Capture the cell that displays the provided text and extract its [X, Y] central coordinate. 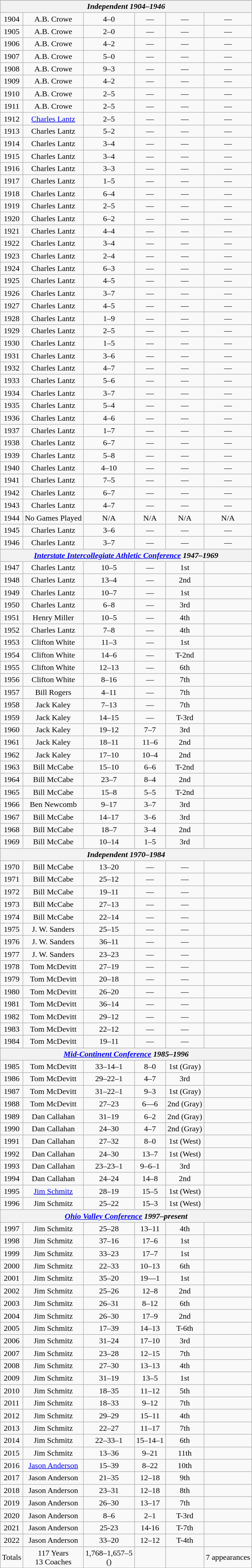
1963 [12, 767]
11–3 [109, 642]
Independent 1970–1984 [126, 854]
5–4 [109, 406]
2005 [12, 1328]
18–7 [109, 830]
1962 [12, 755]
31–22–1 [109, 1091]
2009 [12, 1378]
25–15 [109, 929]
23–28 [109, 1353]
13–11 [150, 1229]
T-6th [185, 1328]
8th [185, 1490]
17–39 [109, 1328]
1943 [12, 505]
8–4 [150, 780]
1981 [12, 1004]
1948 [12, 580]
1951 [12, 618]
1964 [12, 780]
1919 [12, 206]
1972 [12, 892]
17–9 [150, 1316]
19—1 [150, 1278]
1990 [12, 1129]
9–12 [150, 1403]
1924 [12, 268]
1936 [12, 418]
15–39 [109, 1465]
20–18 [109, 979]
19–12 [109, 730]
1973 [12, 904]
1926 [12, 293]
13–13 [150, 1366]
1920 [12, 219]
1968 [12, 830]
7–5 [109, 480]
1904 [12, 19]
29–29 [109, 1416]
12–15 [150, 1353]
117 Years13 Coaches [53, 1557]
2–1 [150, 1515]
7–13 [109, 705]
15–11 [150, 1416]
18–11 [109, 742]
1909 [12, 81]
25–22 [109, 1204]
29–22–1 [109, 1079]
Henry Miller [53, 618]
24–24 [109, 1179]
7–8 [109, 630]
36–11 [109, 942]
1997 [12, 1229]
12–8 [150, 1291]
2018 [12, 1490]
1–9 [109, 318]
4–11 [109, 692]
1975 [12, 929]
13–5 [150, 1378]
2017 [12, 1478]
22–33–1 [109, 1441]
6–3 [109, 268]
1991 [12, 1141]
1931 [12, 355]
27–13 [109, 904]
9–21 [150, 1453]
1954 [12, 655]
22–14 [109, 917]
1939 [12, 455]
1988 [12, 1104]
1928 [12, 318]
1907 [12, 56]
1960 [12, 730]
11–12 [150, 1391]
7–7 [150, 730]
1946 [12, 543]
1982 [12, 1017]
Interstate Intercollegiate Athletic Conference 1947–1969 [126, 555]
Independent 1904–1946 [126, 7]
1937 [12, 430]
35–20 [109, 1278]
1980 [12, 992]
6—6 [150, 1104]
1922 [12, 243]
25-23 [109, 1528]
T-7th [185, 1528]
22–12 [109, 1029]
1999 [12, 1253]
5–5 [150, 792]
Totals [12, 1557]
11–17 [150, 1428]
12–13 [109, 667]
1905 [12, 31]
1959 [12, 717]
13–20 [109, 867]
1977 [12, 954]
1918 [12, 194]
6–6 [150, 767]
1944 [12, 518]
2021 [12, 1528]
14–8 [150, 1179]
2011 [12, 1403]
1974 [12, 917]
36–14 [109, 1004]
33–20 [109, 1540]
1914 [12, 143]
5–2 [109, 131]
1987 [12, 1091]
1969 [12, 842]
15–3 [150, 1204]
2001 [12, 1278]
27–19 [109, 967]
1971 [12, 879]
1976 [12, 942]
1913 [12, 131]
4–4 [109, 231]
2–4 [109, 256]
1941 [12, 480]
1929 [12, 331]
1947 [12, 568]
1910 [12, 94]
1958 [12, 705]
8–22 [150, 1465]
2015 [12, 1453]
28–19 [109, 1191]
2003 [12, 1303]
1985 [12, 1066]
1996 [12, 1204]
1908 [12, 69]
1933 [12, 381]
1961 [12, 742]
1916 [12, 169]
1970 [12, 867]
15–10 [109, 767]
37–16 [109, 1241]
10th [185, 1465]
10–4 [150, 755]
22–27 [109, 1428]
2000 [12, 1266]
1921 [12, 231]
13–36 [109, 1453]
10–7 [109, 593]
1906 [12, 44]
27–32 [109, 1141]
T-4th [185, 1540]
13–17 [150, 1503]
1942 [12, 493]
2012 [12, 1416]
1989 [12, 1116]
2016 [12, 1465]
2007 [12, 1353]
1911 [12, 106]
27–30 [109, 1366]
26–31 [109, 1303]
2008 [12, 1366]
1938 [12, 443]
5–0 [109, 56]
1949 [12, 593]
1950 [12, 605]
1912 [12, 119]
25–12 [109, 879]
Mid-Continent Conference 1985–1996 [126, 1054]
29–12 [109, 1017]
4–6 [109, 418]
1930 [12, 343]
1945 [12, 530]
12–12 [150, 1540]
33–23 [109, 1253]
6–8 [109, 605]
Ben Newcomb [53, 805]
5–6 [109, 381]
1915 [12, 156]
1–7 [109, 430]
14–13 [150, 1328]
17–6 [150, 1241]
1925 [12, 281]
5–8 [109, 455]
23–31 [109, 1490]
14–6 [109, 655]
2013 [12, 1428]
27–23 [109, 1104]
14–17 [109, 817]
1995 [12, 1191]
1934 [12, 393]
15–5 [150, 1191]
2022 [12, 1540]
1967 [12, 817]
23–7 [109, 780]
13–7 [150, 1154]
2014 [12, 1441]
21–35 [109, 1478]
1983 [12, 1029]
22–33 [109, 1266]
23–23–1 [109, 1166]
1,768–1,657–5() [109, 1557]
1955 [12, 667]
5th [185, 1391]
1993 [12, 1166]
13–4 [109, 580]
15–14–1 [150, 1441]
25–26 [109, 1291]
2020 [12, 1515]
1984 [12, 1042]
18–33 [109, 1403]
9th [185, 1478]
10–14 [109, 842]
18–35 [109, 1391]
3–3 [109, 169]
4–0 [109, 19]
11th [185, 1453]
6–4 [109, 194]
No Games Played [53, 518]
1927 [12, 306]
9–6–1 [150, 1166]
8–16 [109, 680]
Bill Rogers [53, 692]
1994 [12, 1179]
25–28 [109, 1229]
1998 [12, 1241]
7 appearances [228, 1557]
1935 [12, 406]
23–23 [109, 954]
1952 [12, 630]
11–6 [150, 742]
10–13 [150, 1266]
15–8 [109, 792]
1956 [12, 680]
1932 [12, 368]
2–0 [109, 31]
1953 [12, 642]
1940 [12, 468]
17–7 [150, 1253]
8–12 [150, 1303]
Ohio Valley Conference 1997–present [126, 1216]
2010 [12, 1391]
1979 [12, 979]
1978 [12, 967]
2019 [12, 1503]
31–24 [109, 1341]
1923 [12, 256]
1992 [12, 1154]
1917 [12, 181]
9–17 [109, 805]
1965 [12, 792]
8–6 [109, 1515]
33–14–1 [109, 1066]
1986 [12, 1079]
2004 [12, 1316]
14–15 [109, 717]
14-16 [150, 1528]
2006 [12, 1341]
4–10 [109, 468]
2002 [12, 1291]
1966 [12, 805]
26–20 [109, 992]
1957 [12, 692]
